Locate the cell with the specified text and output its (X, Y) center coordinate. 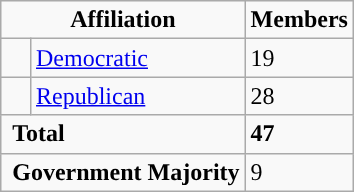
Members (299, 20)
19 (299, 58)
Government Majority (123, 172)
Republican (138, 96)
47 (299, 134)
28 (299, 96)
Democratic (138, 58)
Affiliation (123, 20)
9 (299, 172)
Total (123, 134)
